Provide the (X, Y) coordinate of the cell's center where the given text is located.  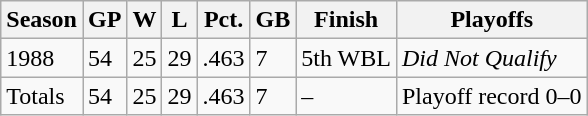
GB (273, 20)
– (346, 96)
L (180, 20)
1988 (42, 58)
Season (42, 20)
Playoff record 0–0 (492, 96)
Totals (42, 96)
Playoffs (492, 20)
Did Not Qualify (492, 58)
GP (104, 20)
Pct. (224, 20)
5th WBL (346, 58)
Finish (346, 20)
W (144, 20)
